Extract the (x, y) coordinate from the center of the cell holding the provided text.  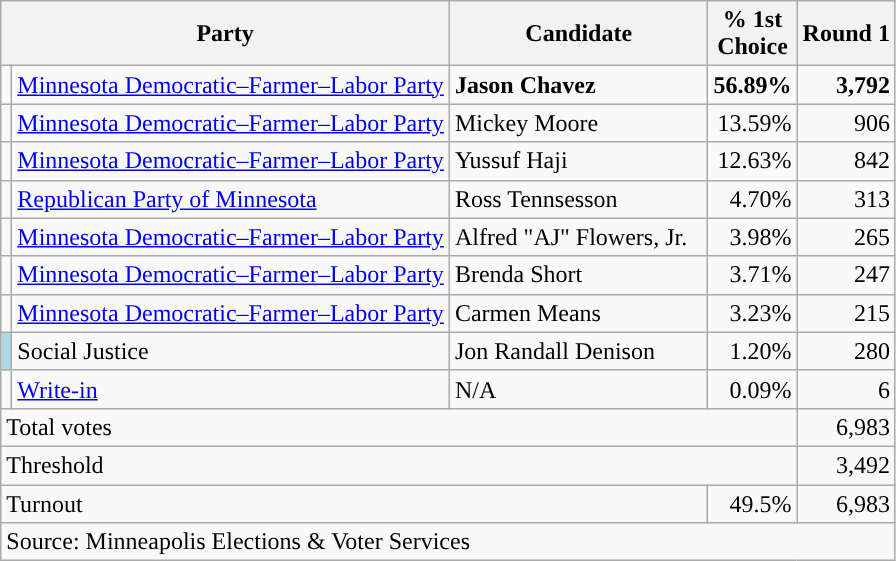
% 1stChoice (752, 34)
313 (846, 199)
280 (846, 351)
3.98% (752, 237)
6 (846, 389)
Threshold (399, 465)
1.20% (752, 351)
Turnout (354, 503)
3,492 (846, 465)
Candidate (578, 34)
0.09% (752, 389)
4.70% (752, 199)
Jason Chavez (578, 85)
56.89% (752, 85)
Write-in (231, 389)
842 (846, 161)
265 (846, 237)
Yussuf Haji (578, 161)
3.23% (752, 313)
3,792 (846, 85)
Carmen Means (578, 313)
Source: Minneapolis Elections & Voter Services (448, 542)
Alfred "AJ" Flowers, Jr. (578, 237)
215 (846, 313)
3.71% (752, 275)
Brenda Short (578, 275)
Mickey Moore (578, 123)
13.59% (752, 123)
247 (846, 275)
Republican Party of Minnesota (231, 199)
906 (846, 123)
Ross Tennsesson (578, 199)
Social Justice (231, 351)
12.63% (752, 161)
Round 1 (846, 34)
Total votes (399, 427)
Jon Randall Denison (578, 351)
49.5% (752, 503)
N/A (578, 389)
Party (226, 34)
